Search for the cell housing the specified text and yield its [X, Y] center coordinate. 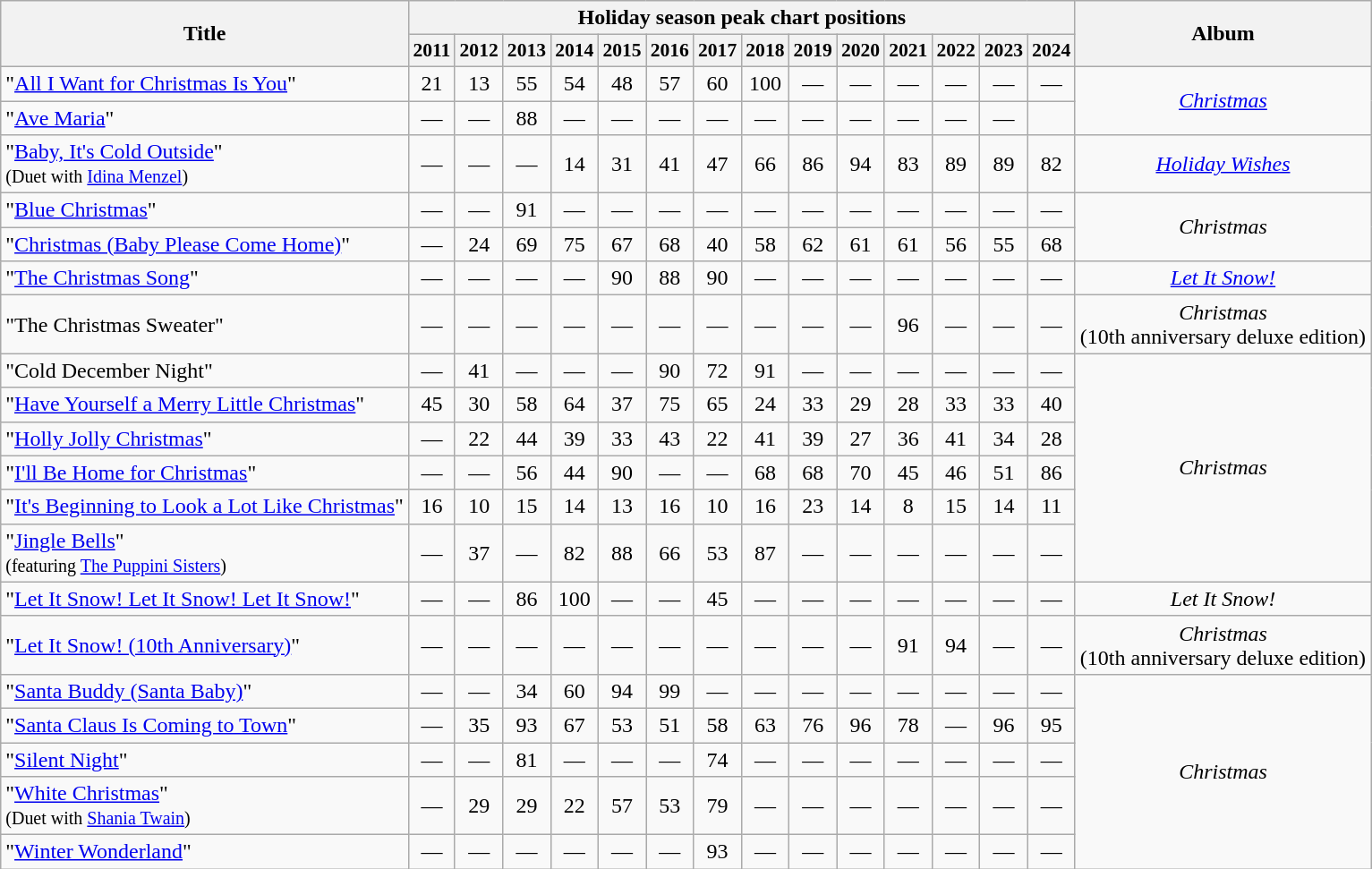
87 [764, 553]
"Cold December Night" [205, 371]
81 [526, 760]
"All I Want for Christmas Is You" [205, 83]
2011 [431, 51]
99 [669, 691]
"Ave Maria" [205, 117]
"White Christmas"(Duet with Shania Twain) [205, 805]
63 [764, 725]
Title [205, 34]
2015 [621, 51]
"Let It Snow! Let It Snow! Let It Snow!" [205, 599]
2012 [478, 51]
11 [1051, 507]
"Blue Christmas" [205, 210]
Album [1223, 34]
Holiday Wishes [1223, 165]
"Let It Snow! (10th Anniversary)" [205, 644]
36 [908, 439]
64 [575, 405]
"Have Yourself a Merry Little Christmas" [205, 405]
2022 [956, 51]
"Silent Night" [205, 760]
65 [718, 405]
69 [526, 244]
27 [861, 439]
"Christmas (Baby Please Come Home)" [205, 244]
76 [813, 725]
83 [908, 165]
"It's Beginning to Look a Lot Like Christmas" [205, 507]
2014 [575, 51]
2016 [669, 51]
70 [861, 473]
46 [956, 473]
62 [813, 244]
"Holly Jolly Christmas" [205, 439]
21 [431, 83]
95 [1051, 725]
35 [478, 725]
43 [669, 439]
23 [813, 507]
2020 [861, 51]
78 [908, 725]
74 [718, 760]
"The Christmas Sweater" [205, 324]
2018 [764, 51]
2017 [718, 51]
"Baby, It's Cold Outside"(Duet with Idina Menzel) [205, 165]
"I'll Be Home for Christmas" [205, 473]
47 [718, 165]
30 [478, 405]
"Santa Buddy (Santa Baby)" [205, 691]
72 [718, 371]
8 [908, 507]
"Jingle Bells"(featuring The Puppini Sisters) [205, 553]
48 [621, 83]
Holiday season peak chart positions [741, 18]
"Santa Claus Is Coming to Town" [205, 725]
31 [621, 165]
79 [718, 805]
"The Christmas Song" [205, 278]
54 [575, 83]
2013 [526, 51]
2019 [813, 51]
2023 [1004, 51]
2024 [1051, 51]
2021 [908, 51]
"Winter Wonderland" [205, 852]
